Output the [X, Y] coordinate of the center of the cell containing the given text.  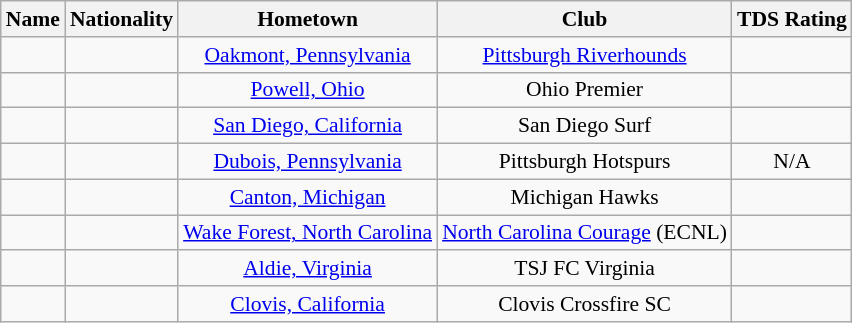
San Diego, California [308, 126]
TDS Rating [792, 19]
Name [33, 19]
Nationality [122, 19]
Canton, Michigan [308, 197]
Michigan Hawks [584, 197]
Pittsburgh Hotspurs [584, 162]
Dubois, Pennsylvania [308, 162]
Pittsburgh Riverhounds [584, 55]
Wake Forest, North Carolina [308, 233]
San Diego Surf [584, 126]
North Carolina Courage (ECNL) [584, 233]
Club [584, 19]
N/A [792, 162]
Clovis, California [308, 304]
Clovis Crossfire SC [584, 304]
Oakmont, Pennsylvania [308, 55]
Ohio Premier [584, 90]
Hometown [308, 19]
Powell, Ohio [308, 90]
TSJ FC Virginia [584, 269]
Aldie, Virginia [308, 269]
